Scan for the cell matching the given text and deliver its [X, Y] coordinate at center. 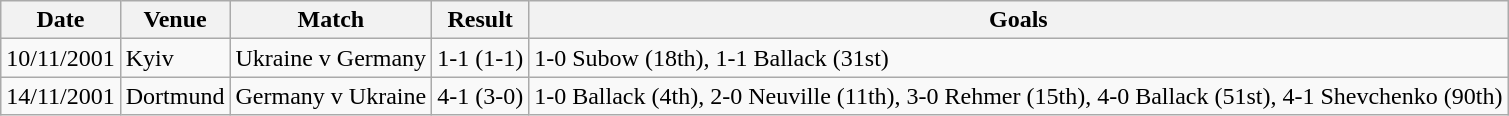
Germany v Ukraine [331, 96]
1-0 Subow (18th), 1-1 Ballack (31st) [1018, 58]
Goals [1018, 20]
4-1 (3-0) [480, 96]
10/11/2001 [61, 58]
1-1 (1-1) [480, 58]
Ukraine v Germany [331, 58]
14/11/2001 [61, 96]
Date [61, 20]
1-0 Ballack (4th), 2-0 Neuville (11th), 3-0 Rehmer (15th), 4-0 Ballack (51st), 4-1 Shevchenko (90th) [1018, 96]
Venue [175, 20]
Kyiv [175, 58]
Match [331, 20]
Result [480, 20]
Dortmund [175, 96]
